For the text-containing cell, return its midpoint in (X, Y) coordinate format. 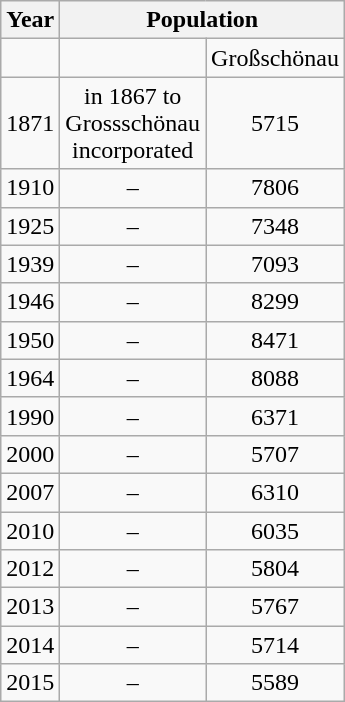
2000 (30, 454)
5767 (276, 607)
2010 (30, 531)
2012 (30, 569)
7093 (276, 264)
5707 (276, 454)
2014 (30, 645)
8088 (276, 378)
5804 (276, 569)
8299 (276, 302)
7806 (276, 188)
7348 (276, 226)
1925 (30, 226)
1939 (30, 264)
in 1867 to Grossschönau incorporated (133, 123)
1910 (30, 188)
5715 (276, 123)
1871 (30, 123)
6035 (276, 531)
Population (202, 20)
2013 (30, 607)
Year (30, 20)
6371 (276, 416)
1964 (30, 378)
8471 (276, 340)
5714 (276, 645)
2015 (30, 683)
2007 (30, 492)
5589 (276, 683)
1950 (30, 340)
1946 (30, 302)
Großschönau (276, 58)
1990 (30, 416)
6310 (276, 492)
